Return the (x, y) coordinate for the center point of the cell that contains the specified text.  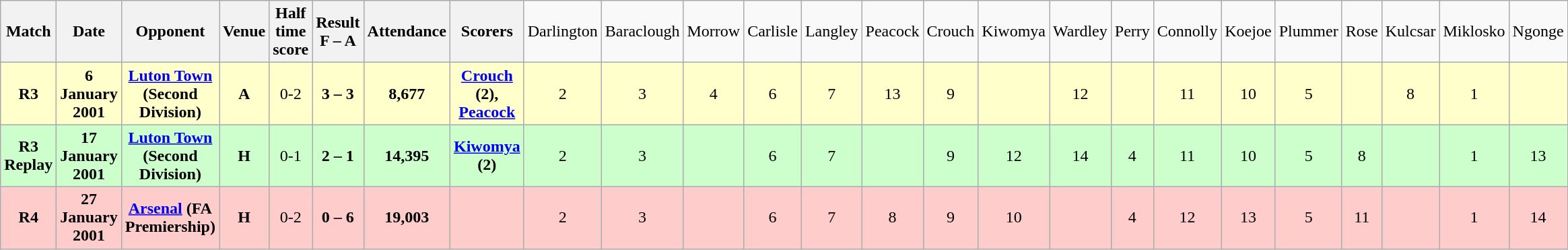
R3 Replay (28, 156)
Darlington (563, 32)
Kiwomya (1014, 32)
27 January 2001 (89, 218)
8,677 (407, 94)
Wardley (1081, 32)
Match (28, 32)
Scorers (487, 32)
Crouch (951, 32)
Perry (1132, 32)
6 January 2001 (89, 94)
3 – 3 (338, 94)
Plummer (1309, 32)
Kiwomya (2) (487, 156)
Miklosko (1474, 32)
R3 (28, 94)
Kulcsar (1410, 32)
Morrow (714, 32)
Baraclough (642, 32)
Arsenal (FA Premiership) (170, 218)
ResultF – A (338, 32)
Ngonge (1538, 32)
2 – 1 (338, 156)
R4 (28, 218)
A (244, 94)
Opponent (170, 32)
17 January 2001 (89, 156)
Venue (244, 32)
Carlisle (773, 32)
14,395 (407, 156)
Peacock (893, 32)
Date (89, 32)
Connolly (1187, 32)
0-1 (291, 156)
Half time score (291, 32)
19,003 (407, 218)
Rose (1361, 32)
Crouch (2), Peacock (487, 94)
0 – 6 (338, 218)
Attendance (407, 32)
Langley (831, 32)
Koejoe (1248, 32)
